Return [x, y] of the center of cell containing provided text 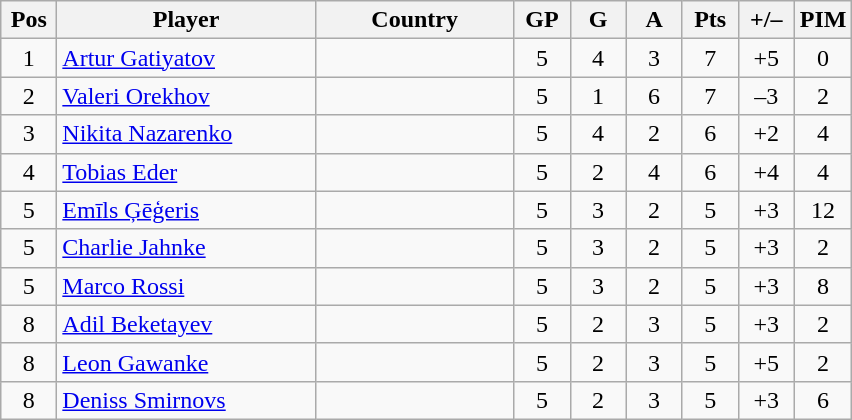
Charlie Jahnke [186, 248]
A [654, 20]
Tobias Eder [186, 172]
0 [823, 58]
Leon Gawanke [186, 362]
+4 [766, 172]
Adil Beketayev [186, 324]
GP [542, 20]
+/– [766, 20]
–3 [766, 96]
PIM [823, 20]
Pts [710, 20]
Marco Rossi [186, 286]
+2 [766, 134]
Nikita Nazarenko [186, 134]
Deniss Smirnovs [186, 400]
Artur Gatiyatov [186, 58]
Valeri Orekhov [186, 96]
G [598, 20]
Player [186, 20]
Emīls Ģēģeris [186, 210]
Country [414, 20]
12 [823, 210]
Pos [29, 20]
